Provide the [x, y] coordinate of the cell's center where the given text is located.  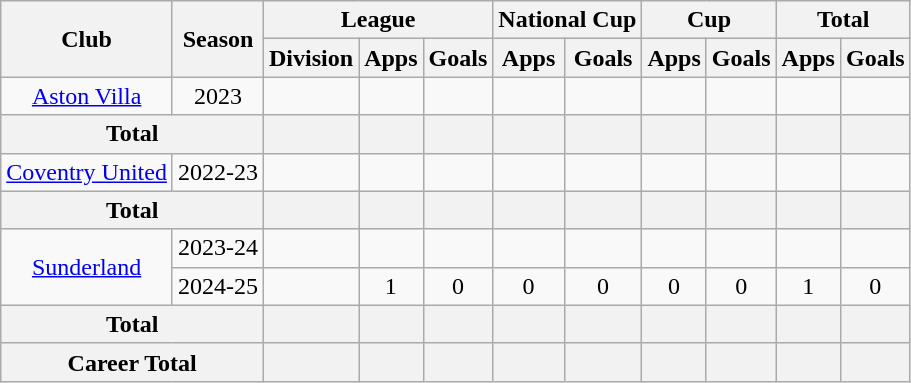
National Cup [568, 20]
League [378, 20]
Division [312, 58]
Club [87, 39]
Cup [709, 20]
Aston Villa [87, 96]
2024-25 [218, 286]
Sunderland [87, 267]
Season [218, 39]
2023-24 [218, 248]
2022-23 [218, 172]
Coventry United [87, 172]
2023 [218, 96]
Career Total [132, 362]
